Locate the cell with the specified text and output its (X, Y) center coordinate. 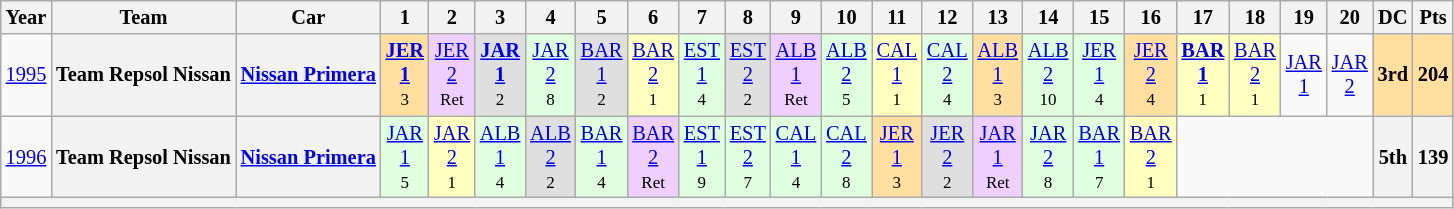
14 (1048, 17)
16 (1151, 17)
20 (1350, 17)
JAR2 (1350, 75)
1995 (26, 75)
15 (1099, 17)
Car (308, 17)
9 (796, 17)
19 (1304, 17)
18 (1255, 17)
1 (405, 17)
2 (452, 17)
BAR12 (602, 75)
11 (897, 17)
BAR11 (1204, 75)
JAR12 (500, 75)
12 (947, 17)
139 (1433, 157)
ALB22 (550, 157)
10 (846, 17)
3 (500, 17)
JER22 (947, 157)
7 (702, 17)
ALB25 (846, 75)
BAR2Ret (653, 157)
CAL24 (947, 75)
JAR21 (452, 157)
JER14 (1099, 75)
EST27 (748, 157)
JAR1Ret (997, 157)
EST22 (748, 75)
ALB13 (997, 75)
ALB1Ret (796, 75)
17 (1204, 17)
204 (1433, 75)
3rd (1393, 75)
Pts (1433, 17)
CAL11 (897, 75)
JAR1 (1304, 75)
JER24 (1151, 75)
JER2Ret (452, 75)
6 (653, 17)
JAR15 (405, 157)
CAL14 (796, 157)
BAR17 (1099, 157)
CAL28 (846, 157)
13 (997, 17)
1996 (26, 157)
BAR14 (602, 157)
5 (602, 17)
Year (26, 17)
Team (144, 17)
4 (550, 17)
EST19 (702, 157)
ALB210 (1048, 75)
5th (1393, 157)
ALB14 (500, 157)
DC (1393, 17)
8 (748, 17)
EST14 (702, 75)
